Return [x, y] of the center of cell containing provided text 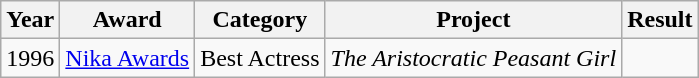
Best Actress [260, 58]
Nika Awards [128, 58]
Year [30, 20]
The Aristocratic Peasant Girl [474, 58]
Result [660, 20]
Category [260, 20]
Award [128, 20]
1996 [30, 58]
Project [474, 20]
